Pinpoint the cell where the given text exists, returning its (X, Y) midpoint coordinate. 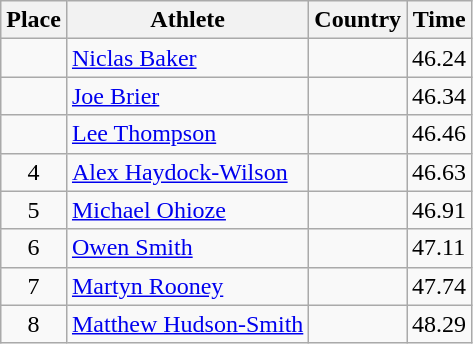
Country (358, 20)
46.46 (440, 134)
46.24 (440, 58)
Athlete (187, 20)
Niclas Baker (187, 58)
Owen Smith (187, 248)
Matthew Hudson-Smith (187, 324)
46.91 (440, 210)
Martyn Rooney (187, 286)
47.74 (440, 286)
Lee Thompson (187, 134)
Place (34, 20)
8 (34, 324)
7 (34, 286)
46.63 (440, 172)
48.29 (440, 324)
4 (34, 172)
6 (34, 248)
47.11 (440, 248)
5 (34, 210)
Alex Haydock-Wilson (187, 172)
46.34 (440, 96)
Time (440, 20)
Joe Brier (187, 96)
Michael Ohioze (187, 210)
